Search for the cell housing the specified text and yield its (X, Y) center coordinate. 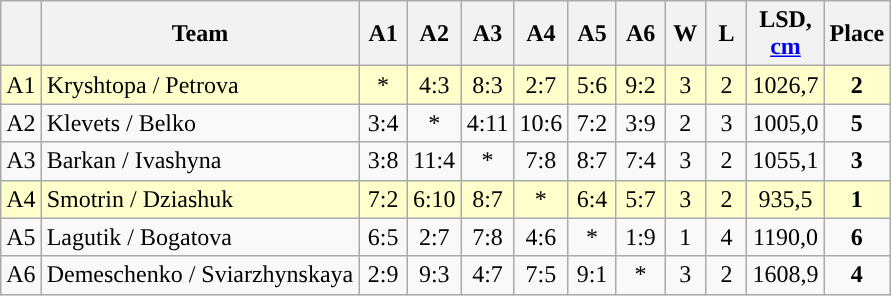
L (726, 34)
4:7 (488, 275)
Place (857, 34)
Smotrin / Dziashuk (200, 199)
Klevets / Belko (200, 123)
Barkan / Ivashyna (200, 161)
4:3 (434, 85)
Kryshtopa / Petrova (200, 85)
9:3 (434, 275)
6:4 (592, 199)
W (686, 34)
4:6 (541, 237)
3:9 (640, 123)
6 (857, 237)
2:9 (384, 275)
8:3 (488, 85)
Demeschenko / Sviarzhynskaya (200, 275)
5:6 (592, 85)
3:8 (384, 161)
1:9 (640, 237)
5 (857, 123)
935,5 (786, 199)
Lagutik / Bogatova (200, 237)
LSD,cm (786, 34)
7:4 (640, 161)
3:4 (384, 123)
11:4 (434, 161)
7:5 (541, 275)
4:11 (488, 123)
1026,7 (786, 85)
1005,0 (786, 123)
Team (200, 34)
1055,1 (786, 161)
1190,0 (786, 237)
9:2 (640, 85)
6:5 (384, 237)
1608,9 (786, 275)
10:6 (541, 123)
5:7 (640, 199)
9:1 (592, 275)
6:10 (434, 199)
